Pinpoint the cell where the given text exists, returning its [x, y] midpoint coordinate. 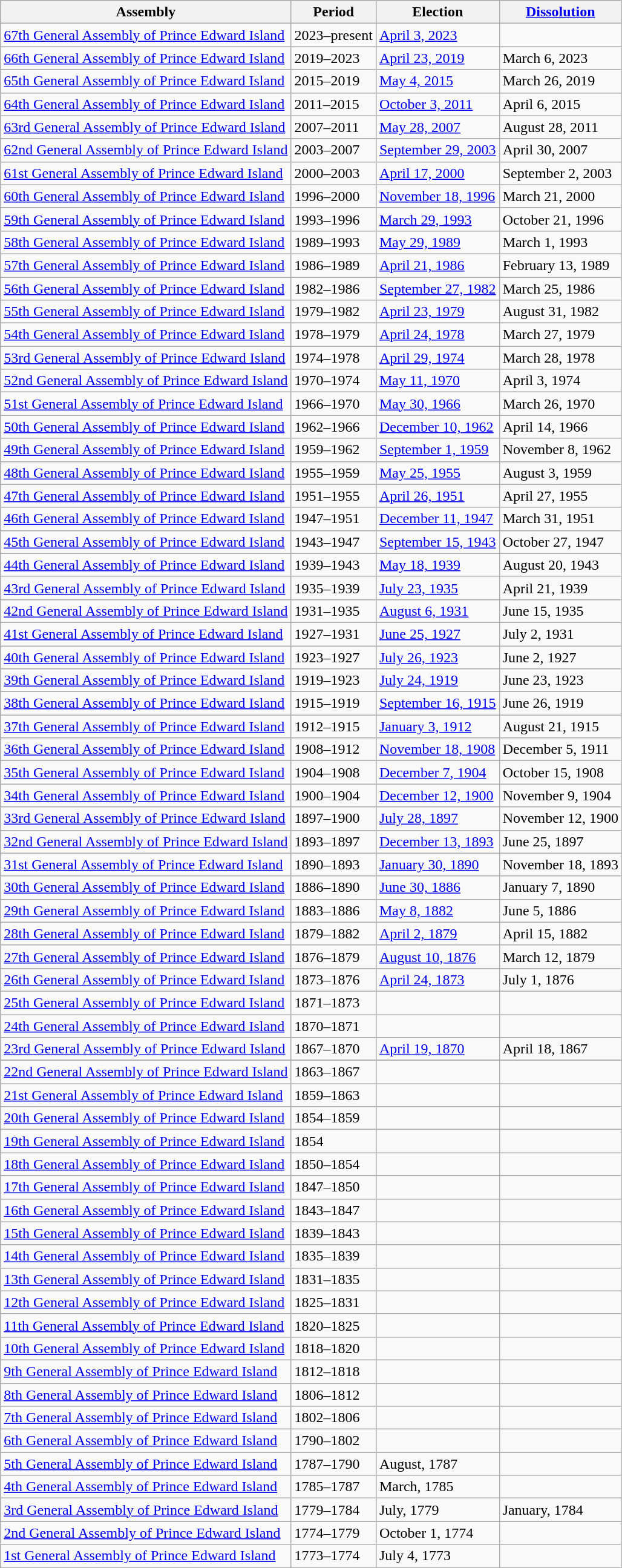
April 21, 1939 [560, 588]
42nd General Assembly of Prince Edward Island [146, 611]
January, 1784 [560, 1510]
July 1, 1876 [560, 980]
1802–1806 [333, 1418]
46th General Assembly of Prince Edward Island [146, 519]
59th General Assembly of Prince Edward Island [146, 219]
1854–1859 [333, 1118]
1825–1831 [333, 1302]
October 15, 1908 [560, 772]
1978–1979 [333, 335]
28th General Assembly of Prince Edward Island [146, 934]
56th General Assembly of Prince Edward Island [146, 289]
March 25, 1986 [560, 289]
April 6, 2015 [560, 104]
1939–1943 [333, 565]
1859–1863 [333, 1095]
2nd General Assembly of Prince Edward Island [146, 1533]
1919–1923 [333, 680]
July 4, 1773 [437, 1556]
40th General Assembly of Prince Edward Island [146, 657]
3rd General Assembly of Prince Edward Island [146, 1510]
53rd General Assembly of Prince Edward Island [146, 358]
March, 1785 [437, 1487]
1879–1882 [333, 934]
March 27, 1979 [560, 335]
March 26, 2019 [560, 81]
1982–1986 [333, 289]
November 18, 1893 [560, 865]
1st General Assembly of Prince Edward Island [146, 1556]
64th General Assembly of Prince Edward Island [146, 104]
1986–1989 [333, 265]
48th General Assembly of Prince Edward Island [146, 473]
1904–1908 [333, 772]
25th General Assembly of Prince Edward Island [146, 1003]
33rd General Assembly of Prince Edward Island [146, 819]
1886–1890 [333, 888]
2003–2007 [333, 150]
1850–1854 [333, 1164]
April 15, 1882 [560, 934]
May 8, 1882 [437, 911]
7th General Assembly of Prince Edward Island [146, 1418]
June 2, 1927 [560, 657]
December 11, 1947 [437, 519]
30th General Assembly of Prince Edward Island [146, 888]
24th General Assembly of Prince Edward Island [146, 1026]
1820–1825 [333, 1325]
January 30, 1890 [437, 865]
11th General Assembly of Prince Edward Island [146, 1325]
1890–1893 [333, 865]
44th General Assembly of Prince Edward Island [146, 565]
November 18, 1996 [437, 196]
1955–1959 [333, 473]
April 24, 1978 [437, 335]
August 6, 1931 [437, 611]
April 18, 1867 [560, 1049]
September 1, 1959 [437, 450]
March 6, 2023 [560, 58]
1900–1904 [333, 796]
September 16, 1915 [437, 703]
July 23, 1935 [437, 588]
Assembly [146, 12]
16th General Assembly of Prince Edward Island [146, 1210]
1897–1900 [333, 819]
December 12, 1900 [437, 796]
April 2, 1879 [437, 934]
55th General Assembly of Prince Edward Island [146, 312]
April 23, 1979 [437, 312]
2015–2019 [333, 81]
1935–1939 [333, 588]
1915–1919 [333, 703]
18th General Assembly of Prince Edward Island [146, 1164]
8th General Assembly of Prince Edward Island [146, 1394]
50th General Assembly of Prince Edward Island [146, 427]
54th General Assembly of Prince Edward Island [146, 335]
39th General Assembly of Prince Edward Island [146, 680]
March 1, 1993 [560, 242]
1835–1839 [333, 1256]
November 8, 1962 [560, 450]
August 3, 1959 [560, 473]
1779–1784 [333, 1510]
March 26, 1970 [560, 404]
April 17, 2000 [437, 173]
67th General Assembly of Prince Edward Island [146, 35]
2011–2015 [333, 104]
February 13, 1989 [560, 265]
Election [437, 12]
June 5, 1886 [560, 911]
45th General Assembly of Prince Edward Island [146, 542]
1931–1935 [333, 611]
1962–1966 [333, 427]
June 30, 1886 [437, 888]
1839–1843 [333, 1233]
4th General Assembly of Prince Edward Island [146, 1487]
1806–1812 [333, 1394]
1912–1915 [333, 726]
March 21, 2000 [560, 196]
2023–present [333, 35]
1871–1873 [333, 1003]
Period [333, 12]
13th General Assembly of Prince Edward Island [146, 1279]
July 2, 1931 [560, 634]
2007–2011 [333, 127]
22nd General Assembly of Prince Edward Island [146, 1072]
52nd General Assembly of Prince Edward Island [146, 381]
1876–1879 [333, 957]
14th General Assembly of Prince Edward Island [146, 1256]
September 27, 1982 [437, 289]
20th General Assembly of Prince Edward Island [146, 1118]
May 25, 1955 [437, 473]
1873–1876 [333, 980]
1893–1897 [333, 842]
June 15, 1935 [560, 611]
May 28, 2007 [437, 127]
23rd General Assembly of Prince Edward Island [146, 1049]
August 20, 1943 [560, 565]
1818–1820 [333, 1348]
September 29, 2003 [437, 150]
December 13, 1893 [437, 842]
43rd General Assembly of Prince Edward Island [146, 588]
1996–2000 [333, 196]
17th General Assembly of Prince Edward Island [146, 1187]
37th General Assembly of Prince Edward Island [146, 726]
October 27, 1947 [560, 542]
10th General Assembly of Prince Edward Island [146, 1348]
1847–1850 [333, 1187]
1974–1978 [333, 358]
1927–1931 [333, 634]
1908–1912 [333, 749]
June 26, 1919 [560, 703]
1989–1993 [333, 242]
March 12, 1879 [560, 957]
47th General Assembly of Prince Edward Island [146, 496]
August, 1787 [437, 1464]
2019–2023 [333, 58]
1831–1835 [333, 1279]
31st General Assembly of Prince Edward Island [146, 865]
September 15, 1943 [437, 542]
July, 1779 [437, 1510]
38th General Assembly of Prince Edward Island [146, 703]
66th General Assembly of Prince Edward Island [146, 58]
1854 [333, 1141]
October 21, 1996 [560, 219]
51st General Assembly of Prince Edward Island [146, 404]
1790–1802 [333, 1441]
1923–1927 [333, 657]
April 21, 1986 [437, 265]
5th General Assembly of Prince Edward Island [146, 1464]
6th General Assembly of Prince Edward Island [146, 1441]
41st General Assembly of Prince Edward Island [146, 634]
32nd General Assembly of Prince Edward Island [146, 842]
12th General Assembly of Prince Edward Island [146, 1302]
May 11, 1970 [437, 381]
April 19, 1870 [437, 1049]
July 24, 1919 [437, 680]
April 23, 2019 [437, 58]
November 9, 1904 [560, 796]
21st General Assembly of Prince Edward Island [146, 1095]
1883–1886 [333, 911]
July 26, 1923 [437, 657]
August 28, 2011 [560, 127]
1951–1955 [333, 496]
1773–1774 [333, 1556]
1870–1871 [333, 1026]
May 4, 2015 [437, 81]
1993–1996 [333, 219]
15th General Assembly of Prince Edward Island [146, 1233]
1787–1790 [333, 1464]
62nd General Assembly of Prince Edward Island [146, 150]
May 30, 1966 [437, 404]
1979–1982 [333, 312]
29th General Assembly of Prince Edward Island [146, 911]
October 3, 2011 [437, 104]
60th General Assembly of Prince Edward Island [146, 196]
August 21, 1915 [560, 726]
December 7, 1904 [437, 772]
1959–1962 [333, 450]
63rd General Assembly of Prince Edward Island [146, 127]
1863–1867 [333, 1072]
November 18, 1908 [437, 749]
1843–1847 [333, 1210]
26th General Assembly of Prince Edward Island [146, 980]
2000–2003 [333, 173]
April 26, 1951 [437, 496]
March 28, 1978 [560, 358]
19th General Assembly of Prince Edward Island [146, 1141]
March 31, 1951 [560, 519]
April 29, 1974 [437, 358]
April 27, 1955 [560, 496]
27th General Assembly of Prince Edward Island [146, 957]
1966–1970 [333, 404]
August 31, 1982 [560, 312]
June 25, 1927 [437, 634]
October 1, 1774 [437, 1533]
January 7, 1890 [560, 888]
April 3, 2023 [437, 35]
July 28, 1897 [437, 819]
9th General Assembly of Prince Edward Island [146, 1371]
January 3, 1912 [437, 726]
61st General Assembly of Prince Edward Island [146, 173]
April 24, 1873 [437, 980]
1785–1787 [333, 1487]
1970–1974 [333, 381]
34th General Assembly of Prince Edward Island [146, 796]
April 14, 1966 [560, 427]
49th General Assembly of Prince Edward Island [146, 450]
1943–1947 [333, 542]
September 2, 2003 [560, 173]
Dissolution [560, 12]
57th General Assembly of Prince Edward Island [146, 265]
58th General Assembly of Prince Edward Island [146, 242]
May 29, 1989 [437, 242]
June 25, 1897 [560, 842]
1812–1818 [333, 1371]
August 10, 1876 [437, 957]
April 3, 1974 [560, 381]
April 30, 2007 [560, 150]
1774–1779 [333, 1533]
1947–1951 [333, 519]
March 29, 1993 [437, 219]
35th General Assembly of Prince Edward Island [146, 772]
December 10, 1962 [437, 427]
November 12, 1900 [560, 819]
65th General Assembly of Prince Edward Island [146, 81]
December 5, 1911 [560, 749]
May 18, 1939 [437, 565]
June 23, 1923 [560, 680]
36th General Assembly of Prince Edward Island [146, 749]
1867–1870 [333, 1049]
